Capture the cell that displays the provided text and extract its (X, Y) central coordinate. 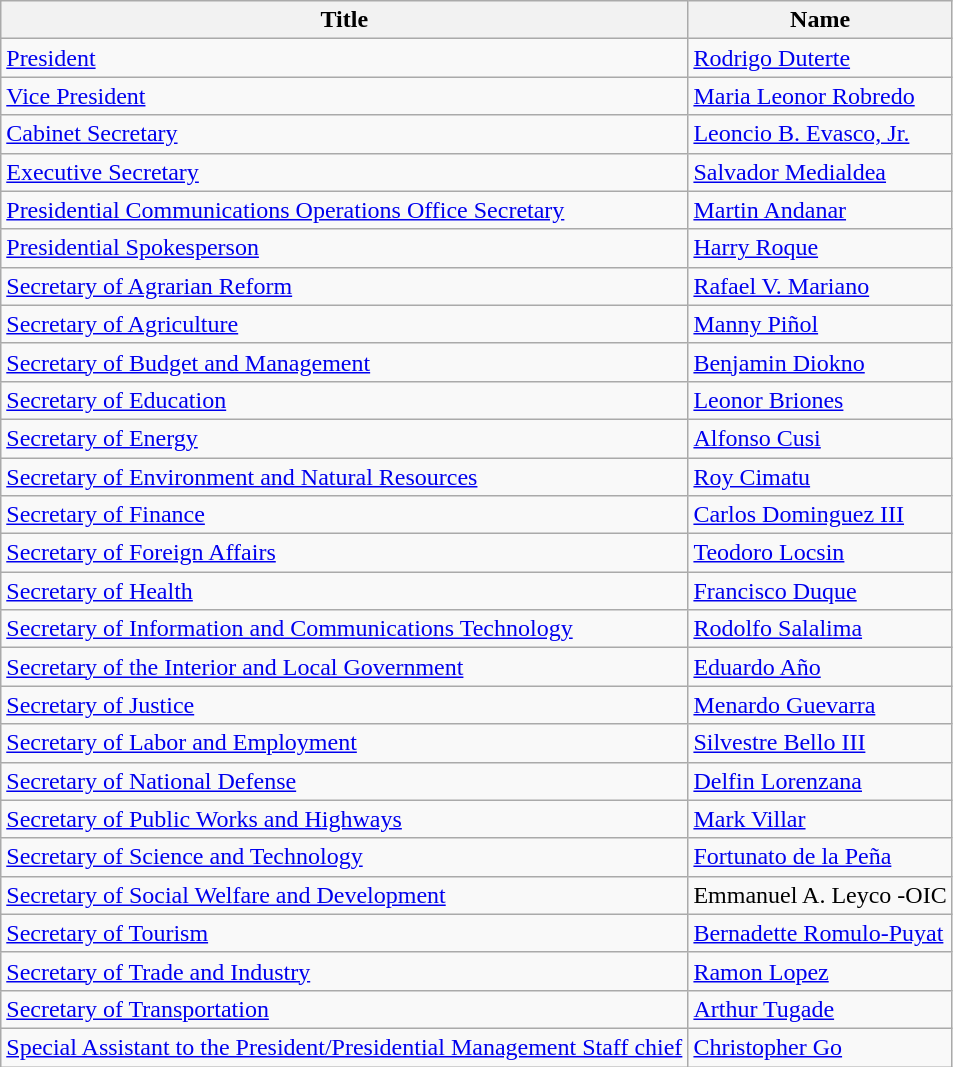
Leoncio B. Evasco, Jr. (820, 134)
Presidential Spokesperson (344, 248)
Martin Andanar (820, 210)
Name (820, 20)
Secretary of Justice (344, 705)
Secretary of Agriculture (344, 324)
Special Assistant to the President/Presidential Management Staff chief (344, 1047)
Silvestre Bello III (820, 743)
Eduardo Año (820, 667)
Leonor Briones (820, 400)
Fortunato de la Peña (820, 857)
Secretary of Education (344, 400)
Mark Villar (820, 819)
Secretary of Public Works and Highways (344, 819)
Christopher Go (820, 1047)
Secretary of Science and Technology (344, 857)
Emmanuel A. Leyco -OIC (820, 895)
Presidential Communications Operations Office Secretary (344, 210)
Secretary of Foreign Affairs (344, 553)
Secretary of National Defense (344, 781)
Delfin Lorenzana (820, 781)
Secretary of Tourism (344, 933)
Secretary of Labor and Employment (344, 743)
Secretary of Social Welfare and Development (344, 895)
Secretary of Agrarian Reform (344, 286)
Secretary of Environment and Natural Resources (344, 477)
Vice President (344, 96)
Benjamin Diokno (820, 362)
Secretary of Finance (344, 515)
Bernadette Romulo-Puyat (820, 933)
Secretary of Information and Communications Technology (344, 629)
Secretary of Budget and Management (344, 362)
Rodrigo Duterte (820, 58)
Rodolfo Salalima (820, 629)
Arthur Tugade (820, 1009)
Secretary of Trade and Industry (344, 971)
Title (344, 20)
Roy Cimatu (820, 477)
Harry Roque (820, 248)
Alfonso Cusi (820, 438)
Secretary of Health (344, 591)
Executive Secretary (344, 172)
Cabinet Secretary (344, 134)
Salvador Medialdea (820, 172)
Teodoro Locsin (820, 553)
Carlos Dominguez III (820, 515)
Manny Piñol (820, 324)
Rafael V. Mariano (820, 286)
Maria Leonor Robredo (820, 96)
Ramon Lopez (820, 971)
Francisco Duque (820, 591)
President (344, 58)
Menardo Guevarra (820, 705)
Secretary of the Interior and Local Government (344, 667)
Secretary of Transportation (344, 1009)
Secretary of Energy (344, 438)
